Extract the (X, Y) coordinate from the center of the cell holding the provided text.  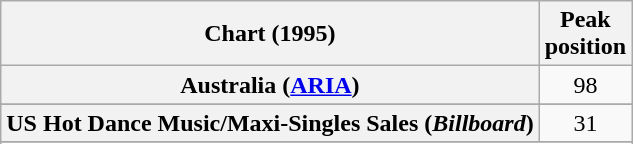
31 (585, 123)
US Hot Dance Music/Maxi-Singles Sales (Billboard) (270, 123)
98 (585, 85)
Australia (ARIA) (270, 85)
Peakposition (585, 34)
Chart (1995) (270, 34)
